Extract the [X, Y] coordinate from the center of the cell holding the provided text.  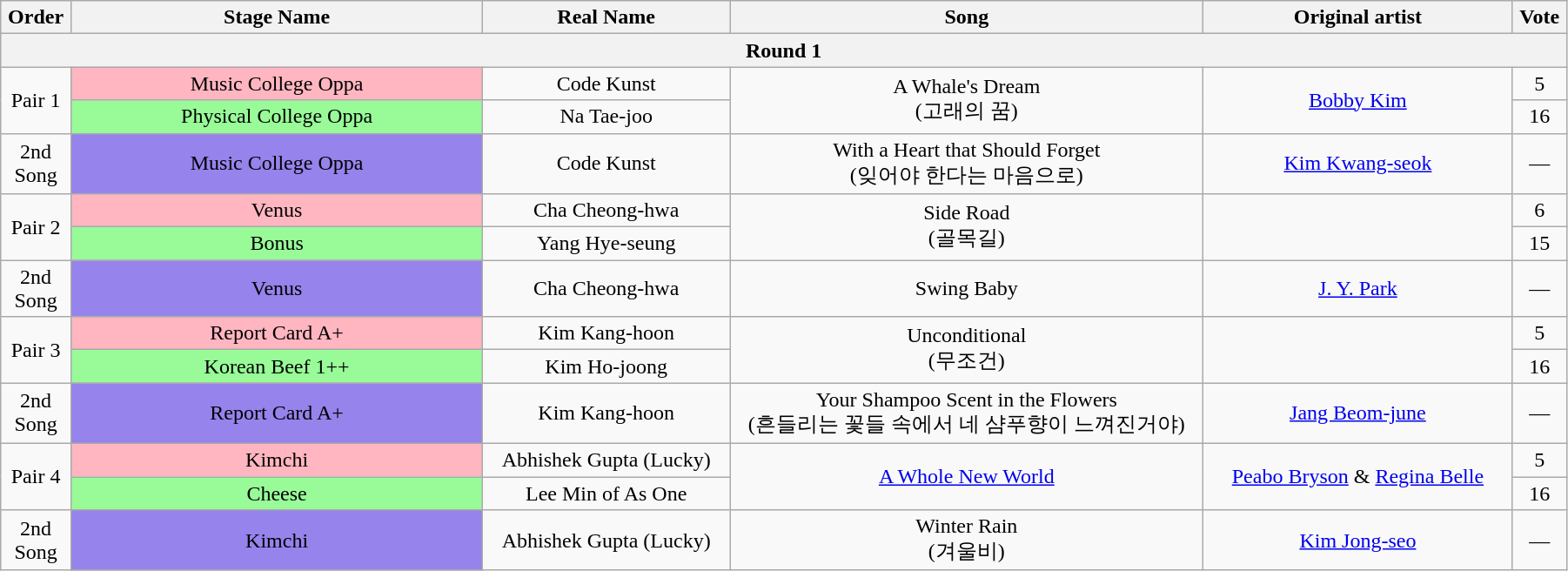
Original artist [1357, 17]
Kim Ho-joong [606, 366]
Cheese [277, 494]
With a Heart that Should Forget(잊어야 한다는 마음으로) [967, 164]
Pair 2 [37, 227]
Vote [1540, 17]
Pair 3 [37, 350]
Pair 1 [37, 100]
Kim Jong-seo [1357, 541]
Swing Baby [967, 289]
Round 1 [784, 50]
A Whole New World [967, 476]
Lee Min of As One [606, 494]
Bonus [277, 244]
Your Shampoo Scent in the Flowers(흔들리는 꽃들 속에서 네 샴푸향이 느껴진거야) [967, 413]
Real Name [606, 17]
Pair 4 [37, 476]
Na Tae-joo [606, 117]
Korean Beef 1++ [277, 366]
Bobby Kim [1357, 100]
Physical College Oppa [277, 117]
15 [1540, 244]
Song [967, 17]
Order [37, 17]
Jang Beom-june [1357, 413]
Winter Rain(겨울비) [967, 541]
Unconditional(무조건) [967, 350]
Stage Name [277, 17]
A Whale's Dream(고래의 꿈) [967, 100]
Peabo Bryson & Regina Belle [1357, 476]
Kim Kwang-seok [1357, 164]
J. Y. Park [1357, 289]
Yang Hye-seung [606, 244]
6 [1540, 211]
Side Road(골목길) [967, 227]
